Pinpoint the cell where the given text exists, returning its (x, y) midpoint coordinate. 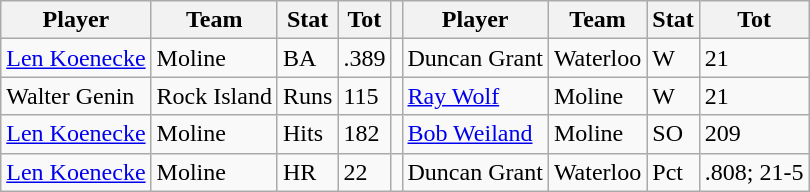
SO (673, 134)
Hits (307, 134)
115 (364, 96)
209 (754, 134)
BA (307, 58)
Runs (307, 96)
.389 (364, 58)
Pct (673, 172)
182 (364, 134)
Rock Island (214, 96)
22 (364, 172)
.808; 21-5 (754, 172)
Ray Wolf (475, 96)
Walter Genin (76, 96)
Bob Weiland (475, 134)
HR (307, 172)
